From the cell containing the given text, extract its center point as (X, Y) coordinate. 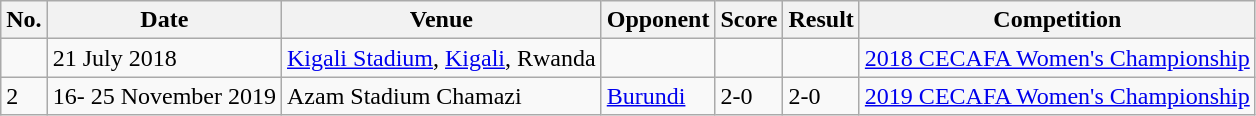
2 (24, 96)
No. (24, 20)
Result (821, 20)
Score (749, 20)
Burundi (658, 96)
Opponent (658, 20)
Competition (1057, 20)
Kigali Stadium, Kigali, Rwanda (442, 58)
21 July 2018 (164, 58)
Azam Stadium Chamazi (442, 96)
Date (164, 20)
2019 CECAFA Women's Championship (1057, 96)
16- 25 November 2019 (164, 96)
2018 CECAFA Women's Championship (1057, 58)
Venue (442, 20)
